Identify which cell holds the provided text, then report its [x, y] central coordinate. 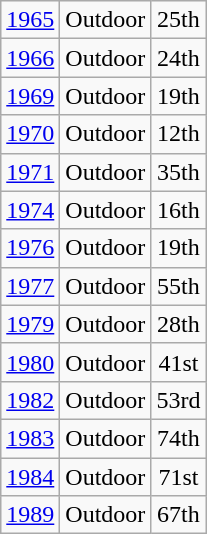
41st [178, 362]
1971 [30, 172]
1976 [30, 248]
1974 [30, 210]
35th [178, 172]
1982 [30, 400]
1966 [30, 58]
1970 [30, 134]
1980 [30, 362]
74th [178, 438]
1969 [30, 96]
1979 [30, 324]
28th [178, 324]
16th [178, 210]
53rd [178, 400]
1965 [30, 20]
71st [178, 477]
1984 [30, 477]
24th [178, 58]
12th [178, 134]
67th [178, 515]
1977 [30, 286]
1989 [30, 515]
1983 [30, 438]
25th [178, 20]
55th [178, 286]
